Return the (X, Y) coordinate for the center point of the cell that contains the specified text.  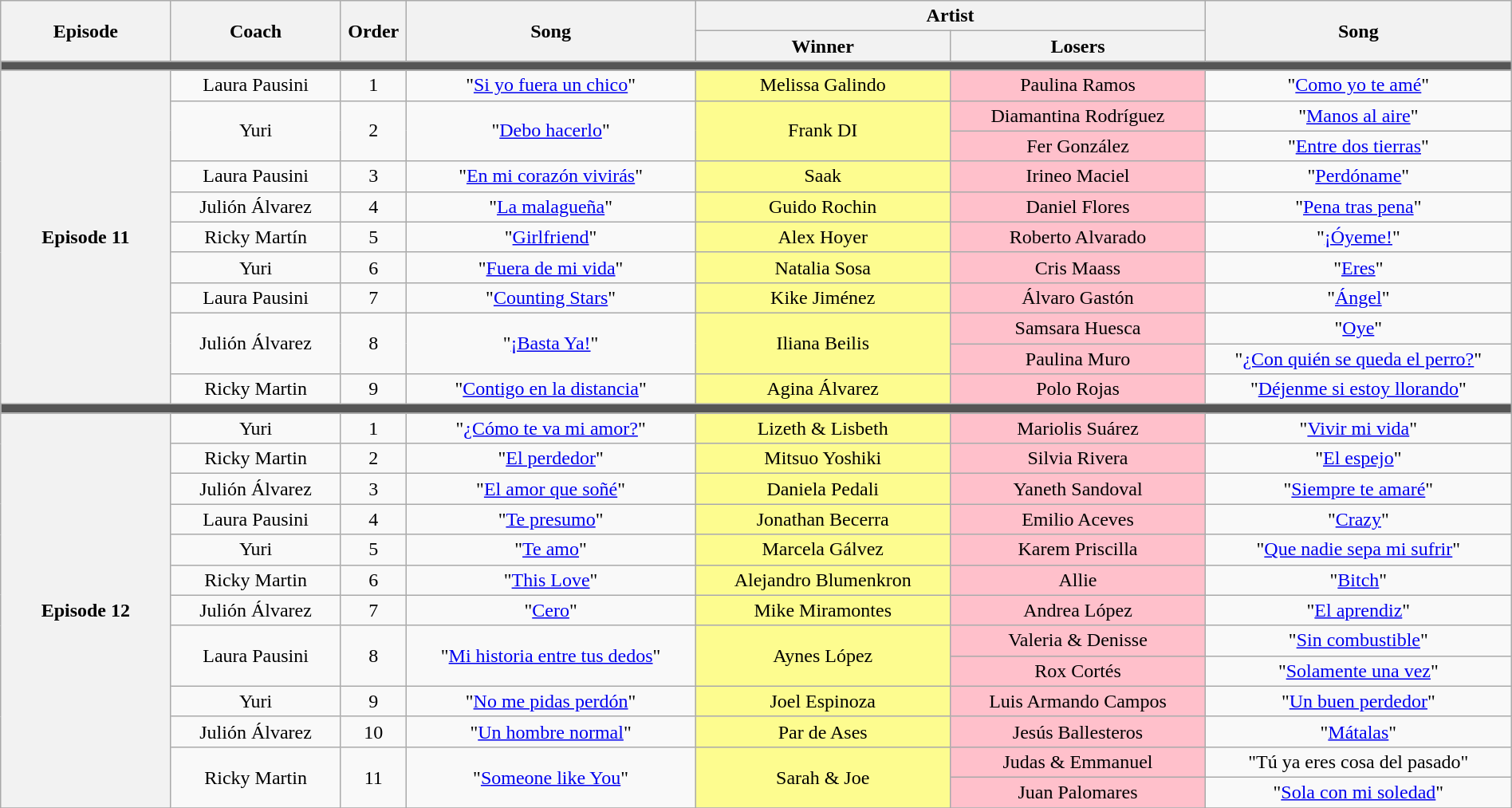
"Como yo te amé" (1358, 85)
"Te presumo" (550, 519)
"Cero" (550, 610)
Par de Ases (823, 731)
Irineo Maciel (1078, 176)
"Un buen perdedor" (1358, 701)
Allie (1078, 580)
Saak (823, 176)
11 (373, 777)
Ricky Martín (255, 237)
"Te amo" (550, 550)
Paulina Ramos (1078, 85)
"Sola con mi soledad" (1358, 792)
Cris Maass (1078, 267)
Losers (1078, 46)
"Counting Stars" (550, 298)
Mariolis Suárez (1078, 428)
"El amor que soñé" (550, 489)
Andrea López (1078, 610)
Sarah & Joe (823, 777)
"¡Basta Ya!" (550, 343)
"Un hombre normal" (550, 731)
"Vivir mi vida" (1358, 428)
"La malagueña" (550, 207)
10 (373, 731)
Daniel Flores (1078, 207)
Frank DI (823, 131)
Jesús Ballesteros (1078, 731)
"Solamente una vez" (1358, 671)
"El perdedor" (550, 459)
"Perdóname" (1358, 176)
Order (373, 31)
"¿Con quién se queda el perro?" (1358, 358)
Paulina Muro (1078, 358)
Iliana Beilis (823, 343)
Juan Palomares (1078, 792)
"Ángel" (1358, 298)
Mitsuo Yoshiki (823, 459)
"Manos al aire" (1358, 116)
"Tú ya eres cosa del pasado" (1358, 762)
Guido Rochin (823, 207)
Kike Jiménez (823, 298)
"Sin combustible" (1358, 640)
Daniela Pedali (823, 489)
Episode (86, 31)
"¿Cómo te va mi amor?" (550, 428)
Diamantina Rodríguez (1078, 116)
"Eres" (1358, 267)
Rox Cortés (1078, 671)
Samsara Huesca (1078, 328)
Lizeth & Lisbeth (823, 428)
Melissa Galindo (823, 85)
"Déjenme si estoy llorando" (1358, 389)
"This Love" (550, 580)
Luis Armando Campos (1078, 701)
Mike Miramontes (823, 610)
"Pena tras pena" (1358, 207)
"En mi corazón vivirás" (550, 176)
Valeria & Denisse (1078, 640)
Roberto Alvarado (1078, 237)
"Debo hacerlo" (550, 131)
"Entre dos tierras" (1358, 146)
"El espejo" (1358, 459)
Agina Álvarez (823, 389)
"Que nadie sepa mi sufrir" (1358, 550)
"Fuera de mi vida" (550, 267)
Judas & Emmanuel (1078, 762)
Jonathan Becerra (823, 519)
"No me pidas perdón" (550, 701)
Episode 11 (86, 238)
Aynes López (823, 656)
Polo Rojas (1078, 389)
"Someone like You" (550, 777)
Fer González (1078, 146)
Episode 12 (86, 611)
Coach (255, 31)
Karem Priscilla (1078, 550)
Emilio Aceves (1078, 519)
Natalia Sosa (823, 267)
"Girlfriend" (550, 237)
Joel Espinoza (823, 701)
Winner (823, 46)
"Mi historia entre tus dedos" (550, 656)
Artist (951, 16)
Álvaro Gastón (1078, 298)
"Contigo en la distancia" (550, 389)
"El aprendiz" (1358, 610)
Marcela Gálvez (823, 550)
Alex Hoyer (823, 237)
"Siempre te amaré" (1358, 489)
"Oye" (1358, 328)
Alejandro Blumenkron (823, 580)
"Bitch" (1358, 580)
"Crazy" (1358, 519)
Silvia Rivera (1078, 459)
"¡Óyeme!" (1358, 237)
"Mátalas" (1358, 731)
Yaneth Sandoval (1078, 489)
"Si yo fuera un chico" (550, 85)
